Return the (x, y) coordinate for the center point of the cell that contains the specified text.  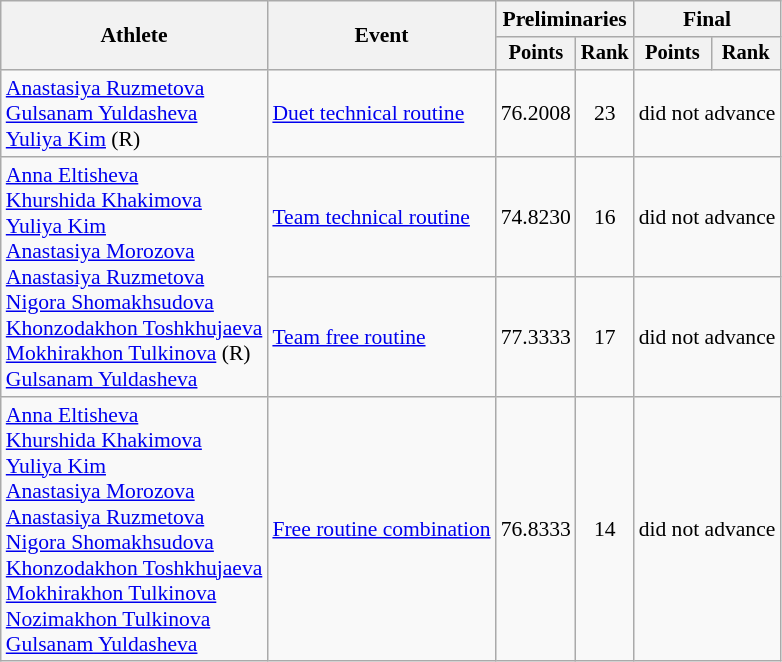
Final (708, 19)
16 (605, 217)
76.8333 (536, 530)
76.2008 (536, 114)
14 (605, 530)
23 (605, 114)
74.8230 (536, 217)
Athlete (134, 36)
Team free routine (381, 337)
Anastasiya RuzmetovaGulsanam YuldashevaYuliya Kim (R) (134, 114)
Preliminaries (565, 19)
17 (605, 337)
77.3333 (536, 337)
Free routine combination (381, 530)
Event (381, 36)
Duet technical routine (381, 114)
Team technical routine (381, 217)
